Identify which cell holds the provided text, then report its (x, y) central coordinate. 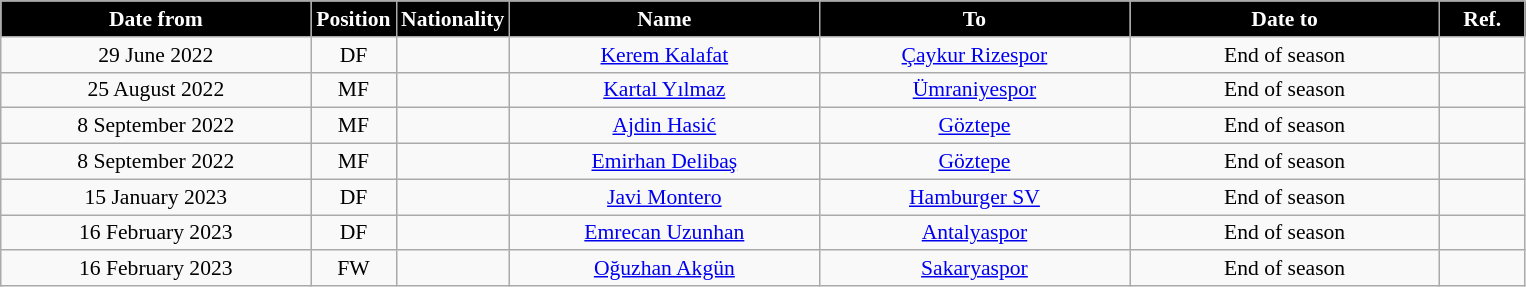
Javi Montero (664, 197)
15 January 2023 (156, 197)
Emirhan Delibaş (664, 162)
Kartal Yılmaz (664, 90)
Date to (1285, 19)
Antalyaspor (974, 233)
Hamburger SV (974, 197)
25 August 2022 (156, 90)
Emrecan Uzunhan (664, 233)
29 June 2022 (156, 55)
Name (664, 19)
Ümraniyespor (974, 90)
Date from (156, 19)
Sakaryaspor (974, 269)
Position (354, 19)
Oğuzhan Akgün (664, 269)
Ajdin Hasić (664, 126)
Nationality (452, 19)
Kerem Kalafat (664, 55)
Ref. (1482, 19)
To (974, 19)
Çaykur Rizespor (974, 55)
FW (354, 269)
